Scan for the cell matching the given text and deliver its (X, Y) coordinate at center. 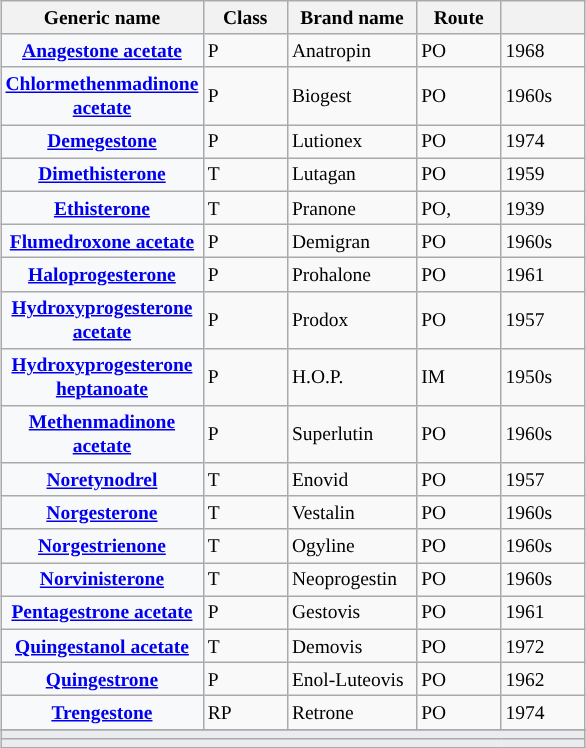
Dimethisterone (102, 174)
Haloprogesterone (102, 274)
IM (459, 376)
Route (459, 18)
Pranone (352, 208)
1939 (543, 208)
Norgesterone (102, 512)
Quingestrone (102, 680)
PO, (459, 208)
H.O.P. (352, 376)
Demigran (352, 240)
Enol-Luteovis (352, 680)
Ogyline (352, 546)
Neoprogestin (352, 580)
Methenmadinone acetate (102, 434)
Flumedroxone acetate (102, 240)
Biogest (352, 96)
1959 (543, 174)
Norgestrienone (102, 546)
1972 (543, 646)
Ethisterone (102, 208)
Pentagestrone acetate (102, 612)
Hydroxyprogesterone acetate (102, 320)
Generic name (102, 18)
Demovis (352, 646)
Norvinisterone (102, 580)
Prodox (352, 320)
Vestalin (352, 512)
Noretynodrel (102, 480)
RP (245, 712)
Demegestone (102, 142)
Retrone (352, 712)
Hydroxyprogesterone heptanoate (102, 376)
Chlormethenmadinone acetate (102, 96)
Class (245, 18)
Enovid (352, 480)
Gestovis (352, 612)
Quingestanol acetate (102, 646)
Superlutin (352, 434)
Lutagan (352, 174)
Anatropin (352, 50)
1962 (543, 680)
1968 (543, 50)
Lutionex (352, 142)
Brand name (352, 18)
1950s (543, 376)
Prohalone (352, 274)
Trengestone (102, 712)
Anagestone acetate (102, 50)
